Return (X, Y) of the center of cell containing provided text 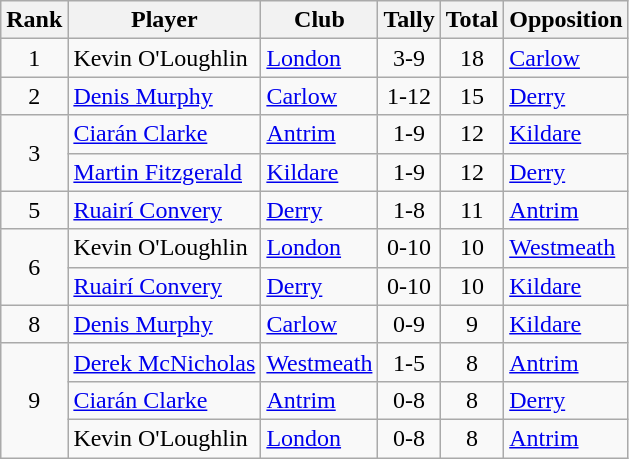
3 (34, 153)
Martin Fitzgerald (164, 172)
1-5 (409, 362)
Total (472, 20)
1-8 (409, 210)
Player (164, 20)
Club (320, 20)
5 (34, 210)
0-9 (409, 324)
Rank (34, 20)
1-12 (409, 96)
Derek McNicholas (164, 362)
Opposition (566, 20)
2 (34, 96)
6 (34, 267)
Tally (409, 20)
11 (472, 210)
15 (472, 96)
18 (472, 58)
3-9 (409, 58)
1 (34, 58)
